Output the (X, Y) coordinate of the center of the cell containing the given text.  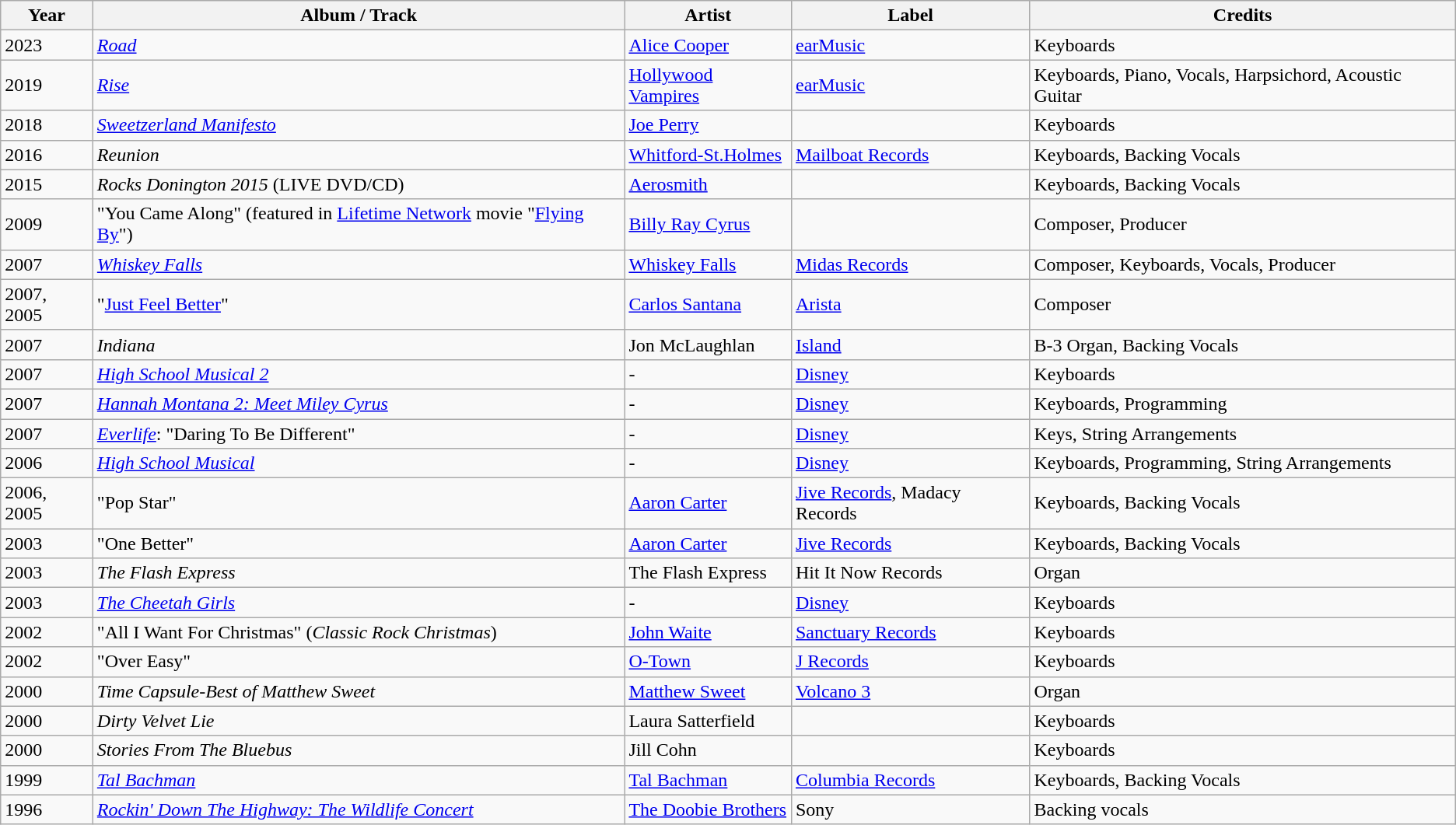
Road (359, 45)
"One Better" (359, 544)
High School Musical 2 (359, 374)
Rise (359, 86)
2018 (47, 125)
Rocks Donington 2015 (LIVE DVD/CD) (359, 184)
The Doobie Brothers (708, 809)
2015 (47, 184)
B-3 Organ, Backing Vocals (1243, 344)
Matthew Sweet (708, 691)
Stories From The Bluebus (359, 750)
Composer, Keyboards, Vocals, Producer (1243, 264)
Jill Cohn (708, 750)
"Just Feel Better" (359, 305)
Rockin' Down The Highway: The Wildlife Concert (359, 809)
2016 (47, 155)
O-Town (708, 662)
Album / Track (359, 16)
Laura Satterfield (708, 721)
J Records (910, 662)
2006, 2005 (47, 504)
"All I Want For Christmas" (Classic Rock Christmas) (359, 632)
Joe Perry (708, 125)
Label (910, 16)
2023 (47, 45)
Reunion (359, 155)
Jive Records (910, 544)
Columbia Records (910, 780)
Credits (1243, 16)
1999 (47, 780)
Indiana (359, 344)
Sanctuary Records (910, 632)
John Waite (708, 632)
Whitford-St.Holmes (708, 155)
Jive Records, Madacy Records (910, 504)
Hit It Now Records (910, 573)
Hollywood Vampires (708, 86)
Keys, String Arrangements (1243, 433)
2006 (47, 463)
Keyboards, Piano, Vocals, Harpsichord, Acoustic Guitar (1243, 86)
Everlife: "Daring To Be Different" (359, 433)
Keyboards, Programming, String Arrangements (1243, 463)
Carlos Santana (708, 305)
Mailboat Records (910, 155)
1996 (47, 809)
"Pop Star" (359, 504)
Volcano 3 (910, 691)
Arista (910, 305)
Year (47, 16)
The Cheetah Girls (359, 603)
"You Came Along" (featured in Lifetime Network movie "Flying By") (359, 224)
Backing vocals (1243, 809)
Sweetzerland Manifesto (359, 125)
2007, 2005 (47, 305)
Midas Records (910, 264)
Hannah Montana 2: Meet Miley Cyrus (359, 404)
Time Capsule-Best of Matthew Sweet (359, 691)
Dirty Velvet Lie (359, 721)
Artist (708, 16)
High School Musical (359, 463)
Island (910, 344)
Composer, Producer (1243, 224)
Aerosmith (708, 184)
2019 (47, 86)
Sony (910, 809)
"Over Easy" (359, 662)
Composer (1243, 305)
Billy Ray Cyrus (708, 224)
2009 (47, 224)
Jon McLaughlan (708, 344)
Alice Cooper (708, 45)
Keyboards, Programming (1243, 404)
